Extract the (x, y) coordinate from the center of the cell holding the provided text.  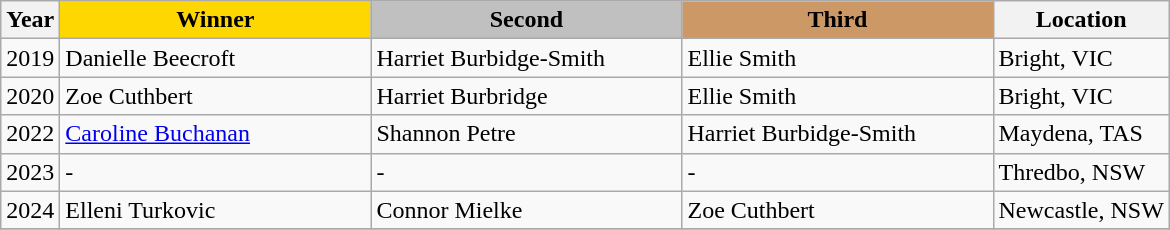
2023 (30, 172)
Winner (216, 20)
Newcastle, NSW (1081, 210)
Danielle Beecroft (216, 58)
2019 (30, 58)
Elleni Turkovic (216, 210)
Third (838, 20)
Maydena, TAS (1081, 134)
Year (30, 20)
Caroline Buchanan (216, 134)
2024 (30, 210)
2020 (30, 96)
Harriet Burbridge (526, 96)
2022 (30, 134)
Shannon Petre (526, 134)
Second (526, 20)
Connor Mielke (526, 210)
Location (1081, 20)
Thredbo, NSW (1081, 172)
